For the text-containing cell, return its midpoint in (x, y) coordinate format. 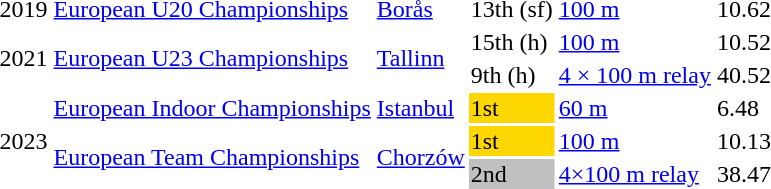
European Indoor Championships (212, 108)
4 × 100 m relay (634, 75)
9th (h) (512, 75)
15th (h) (512, 42)
Chorzów (420, 158)
4×100 m relay (634, 174)
2nd (512, 174)
European Team Championships (212, 158)
60 m (634, 108)
Tallinn (420, 58)
European U23 Championships (212, 58)
Istanbul (420, 108)
